Output the [X, Y] coordinate of the center of the cell containing the given text.  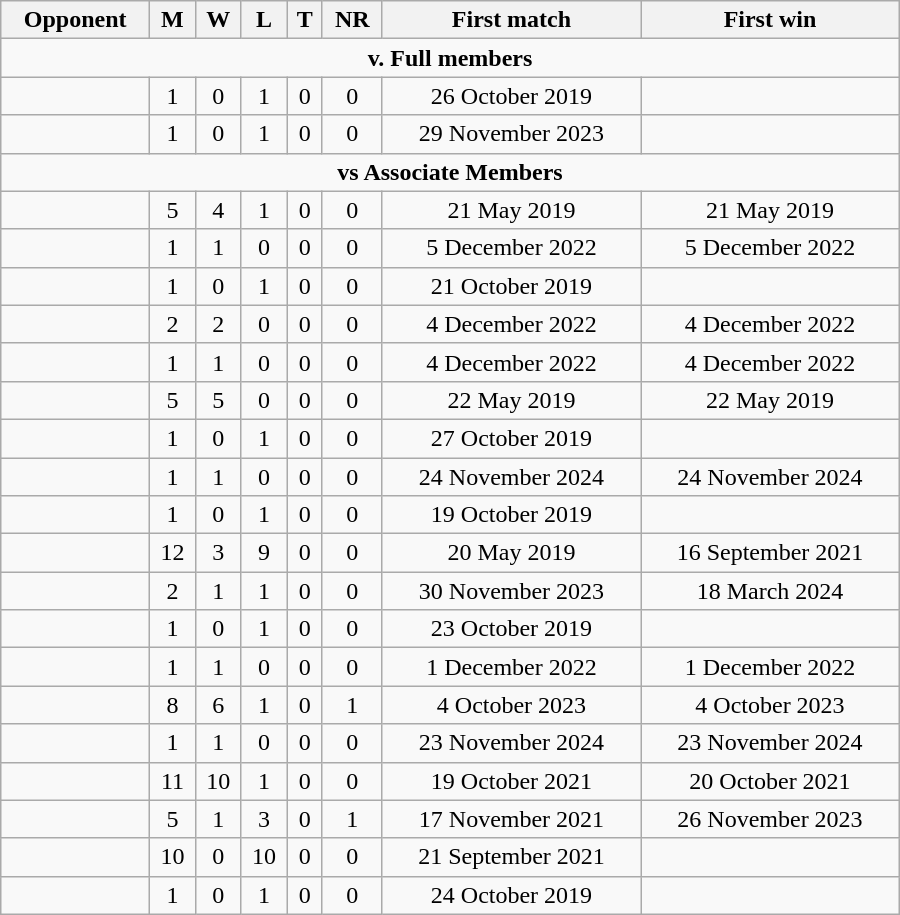
26 November 2023 [770, 819]
24 October 2019 [511, 895]
12 [173, 553]
4 [218, 210]
Opponent [76, 20]
18 March 2024 [770, 591]
17 November 2021 [511, 819]
9 [264, 553]
11 [173, 781]
20 May 2019 [511, 553]
L [264, 20]
NR [352, 20]
23 October 2019 [511, 629]
6 [218, 705]
M [173, 20]
T [304, 20]
vs Associate Members [450, 172]
27 October 2019 [511, 438]
21 September 2021 [511, 857]
v. Full members [450, 58]
19 October 2019 [511, 515]
16 September 2021 [770, 553]
29 November 2023 [511, 134]
8 [173, 705]
19 October 2021 [511, 781]
30 November 2023 [511, 591]
First match [511, 20]
20 October 2021 [770, 781]
26 October 2019 [511, 96]
First win [770, 20]
21 October 2019 [511, 286]
W [218, 20]
